Capture the cell that displays the provided text and extract its [x, y] central coordinate. 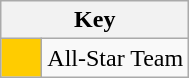
Key [95, 20]
All-Star Team [116, 58]
